Scan for the cell matching the given text and deliver its [X, Y] coordinate at center. 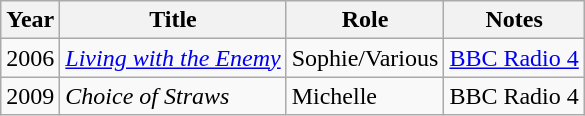
Michelle [365, 96]
2009 [30, 96]
Sophie/Various [365, 58]
2006 [30, 58]
Year [30, 20]
Role [365, 20]
Choice of Straws [173, 96]
Notes [514, 20]
Title [173, 20]
Living with the Enemy [173, 58]
